Detect which cell encompasses the target text, then output its (X, Y) center coordinate. 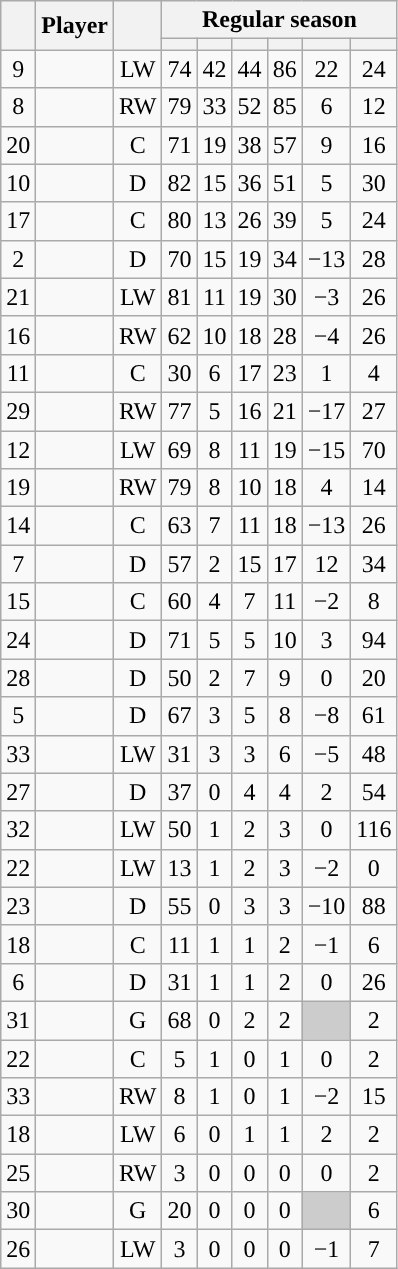
Player (75, 26)
−15 (326, 449)
74 (180, 69)
62 (180, 335)
48 (374, 754)
−5 (326, 754)
52 (250, 107)
−3 (326, 297)
88 (374, 906)
94 (374, 640)
86 (284, 69)
116 (374, 830)
82 (180, 183)
54 (374, 792)
67 (180, 716)
68 (180, 1020)
42 (214, 69)
61 (374, 716)
−17 (326, 411)
37 (180, 792)
80 (180, 221)
−8 (326, 716)
−4 (326, 335)
38 (250, 145)
60 (180, 602)
63 (180, 526)
39 (284, 221)
Regular season (280, 20)
36 (250, 183)
−10 (326, 906)
77 (180, 411)
85 (284, 107)
55 (180, 906)
44 (250, 69)
29 (18, 411)
25 (18, 1173)
81 (180, 297)
51 (284, 183)
69 (180, 449)
32 (18, 830)
